Scan for the cell matching the given text and deliver its [X, Y] coordinate at center. 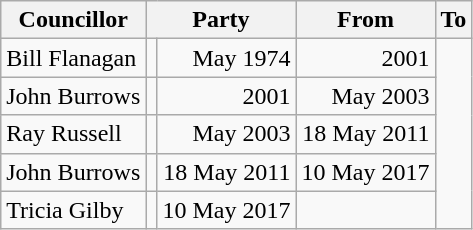
To [454, 20]
Councillor [74, 20]
May 1974 [226, 58]
Tricia Gilby [74, 210]
Bill Flanagan [74, 58]
Party [221, 20]
From [366, 20]
Ray Russell [74, 134]
